For the text-containing cell, return its midpoint in (x, y) coordinate format. 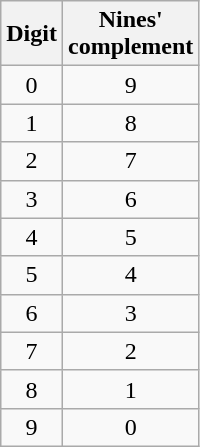
Digit (32, 34)
Nines' complement (130, 34)
